Detect which cell encompasses the target text, then output its (x, y) center coordinate. 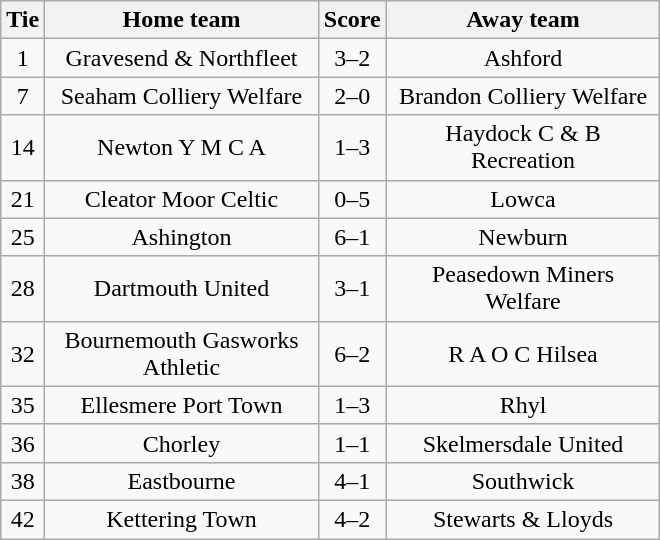
Bournemouth Gasworks Athletic (182, 354)
Tie (23, 20)
Peasedown Miners Welfare (523, 288)
Stewarts & Lloyds (523, 519)
Lowca (523, 199)
Ashford (523, 58)
14 (23, 148)
Ellesmere Port Town (182, 405)
4–1 (352, 481)
4–2 (352, 519)
36 (23, 443)
Away team (523, 20)
35 (23, 405)
Rhyl (523, 405)
21 (23, 199)
2–0 (352, 96)
Cleator Moor Celtic (182, 199)
6–2 (352, 354)
1–1 (352, 443)
Haydock C & B Recreation (523, 148)
Ashington (182, 237)
1 (23, 58)
0–5 (352, 199)
Skelmersdale United (523, 443)
Eastbourne (182, 481)
Newton Y M C A (182, 148)
Score (352, 20)
38 (23, 481)
6–1 (352, 237)
28 (23, 288)
Kettering Town (182, 519)
Gravesend & Northfleet (182, 58)
Chorley (182, 443)
Home team (182, 20)
7 (23, 96)
32 (23, 354)
Seaham Colliery Welfare (182, 96)
Brandon Colliery Welfare (523, 96)
3–2 (352, 58)
Newburn (523, 237)
42 (23, 519)
Dartmouth United (182, 288)
3–1 (352, 288)
R A O C Hilsea (523, 354)
Southwick (523, 481)
25 (23, 237)
